Return [x, y] of the center of cell containing provided text 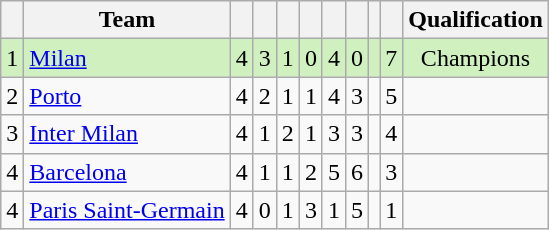
Milan [127, 58]
Qualification [476, 20]
Porto [127, 96]
7 [392, 58]
Team [127, 20]
6 [356, 172]
Barcelona [127, 172]
Champions [476, 58]
Inter Milan [127, 134]
Paris Saint-Germain [127, 210]
